For the text-containing cell, return its midpoint in (x, y) coordinate format. 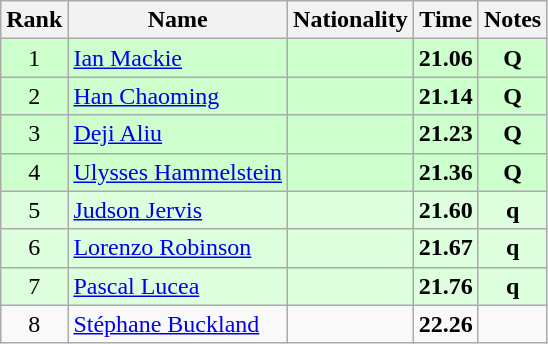
Deji Aliu (178, 134)
3 (34, 134)
Stéphane Buckland (178, 324)
Ian Mackie (178, 58)
21.06 (446, 58)
Han Chaoming (178, 96)
Rank (34, 20)
Pascal Lucea (178, 286)
21.60 (446, 210)
Notes (512, 20)
1 (34, 58)
Name (178, 20)
21.67 (446, 248)
Lorenzo Robinson (178, 248)
6 (34, 248)
4 (34, 172)
22.26 (446, 324)
Ulysses Hammelstein (178, 172)
21.23 (446, 134)
5 (34, 210)
Nationality (351, 20)
21.14 (446, 96)
8 (34, 324)
Time (446, 20)
Judson Jervis (178, 210)
2 (34, 96)
21.36 (446, 172)
7 (34, 286)
21.76 (446, 286)
